Provide the (X, Y) coordinate of the cell's center where the given text is located.  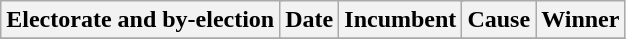
Electorate and by-election (140, 20)
Incumbent (400, 20)
Cause (499, 20)
Date (310, 20)
Winner (580, 20)
